For the text-containing cell, return its midpoint in [x, y] coordinate format. 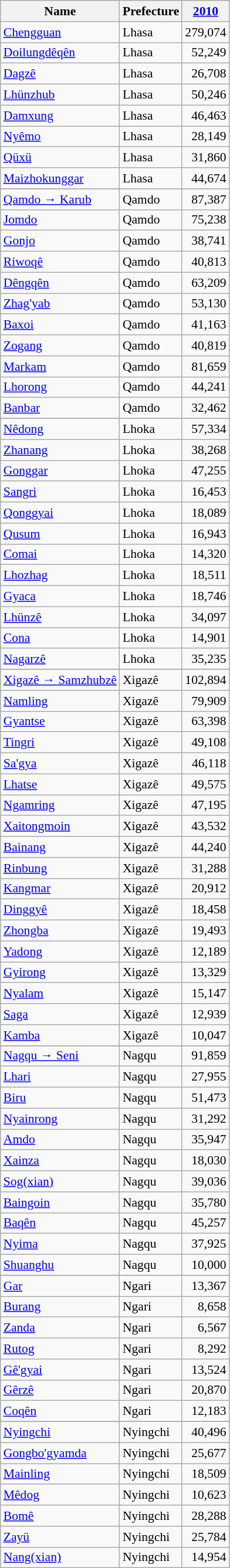
Nagarzê [60, 659]
Name [60, 11]
Dinggyê [60, 910]
Rutog [60, 1349]
Nyalam [60, 994]
6,567 [205, 1328]
Jomdo [60, 220]
53,130 [205, 304]
Sa'gya [60, 764]
44,241 [205, 387]
Coqên [60, 1411]
81,659 [205, 367]
Shuanghu [60, 1265]
Kamba [60, 1035]
Maizhokunggar [60, 178]
Rinbung [60, 868]
44,240 [205, 847]
Gyaca [60, 597]
45,257 [205, 1223]
18,509 [205, 1474]
49,575 [205, 784]
63,209 [205, 283]
Zhag'yab [60, 304]
47,255 [205, 471]
27,955 [205, 1077]
10,000 [205, 1265]
Gê'gyai [60, 1370]
18,511 [205, 575]
2010 [205, 11]
Zhongba [60, 931]
Sangri [60, 492]
28,149 [205, 137]
18,089 [205, 513]
Qusum [60, 534]
Banbar [60, 408]
50,246 [205, 95]
38,741 [205, 241]
87,387 [205, 199]
Saga [60, 1014]
Nang(xian) [60, 1557]
279,074 [205, 32]
52,249 [205, 53]
18,458 [205, 910]
18,746 [205, 597]
Zhanang [60, 450]
44,674 [205, 178]
Riwoqê [60, 262]
20,912 [205, 889]
Markam [60, 367]
43,532 [205, 827]
39,036 [205, 1181]
25,784 [205, 1537]
16,943 [205, 534]
10,623 [205, 1495]
Gonggar [60, 471]
40,496 [205, 1432]
Nêdong [60, 429]
Gonjo [60, 241]
Qamdo → Karub [60, 199]
Comai [60, 554]
Bainang [60, 847]
Lhari [60, 1077]
75,238 [205, 220]
49,108 [205, 743]
Gêrzê [60, 1390]
40,813 [205, 262]
13,367 [205, 1286]
Qonggyai [60, 513]
Nyainrong [60, 1119]
35,947 [205, 1140]
20,870 [205, 1390]
12,939 [205, 1014]
38,268 [205, 450]
Lhatse [60, 784]
41,163 [205, 325]
13,524 [205, 1370]
Yadong [60, 951]
Zanda [60, 1328]
12,183 [205, 1411]
Namling [60, 701]
25,677 [205, 1453]
Qüxü [60, 158]
37,925 [205, 1244]
46,118 [205, 764]
34,097 [205, 617]
Kangmar [60, 889]
35,235 [205, 659]
12,189 [205, 951]
14,901 [205, 638]
Gar [60, 1286]
Chengguan [60, 32]
Lhünzhub [60, 95]
Sog(xian) [60, 1181]
Burang [60, 1307]
51,473 [205, 1098]
Xaitongmoin [60, 827]
31,292 [205, 1119]
10,047 [205, 1035]
47,195 [205, 805]
14,954 [205, 1557]
Baxoi [60, 325]
19,493 [205, 931]
Baingoin [60, 1203]
16,453 [205, 492]
Gyirong [60, 973]
Nagqu → Seni [60, 1056]
Mainling [60, 1474]
Gongbo'gyamda [60, 1453]
102,894 [205, 680]
Cona [60, 638]
14,320 [205, 554]
63,398 [205, 722]
26,708 [205, 74]
15,147 [205, 994]
Zayü [60, 1537]
8,658 [205, 1307]
40,819 [205, 346]
46,463 [205, 116]
Xigazê → Samzhubzê [60, 680]
Dêngqên [60, 283]
Biru [60, 1098]
28,288 [205, 1516]
Tingri [60, 743]
32,462 [205, 408]
Bomê [60, 1516]
31,860 [205, 158]
Gyantse [60, 722]
8,292 [205, 1349]
Lhozhag [60, 575]
Lhorong [60, 387]
57,334 [205, 429]
Nyêmo [60, 137]
Amdo [60, 1140]
Baqên [60, 1223]
13,329 [205, 973]
Prefecture [151, 11]
Ngamring [60, 805]
Zogang [60, 346]
Nyima [60, 1244]
18,030 [205, 1161]
91,859 [205, 1056]
Dagzê [60, 74]
31,288 [205, 868]
Xainza [60, 1161]
Lhünzê [60, 617]
Damxung [60, 116]
Mêdog [60, 1495]
35,780 [205, 1203]
79,909 [205, 701]
Doilungdêqên [60, 53]
